Capture the cell that displays the provided text and extract its [X, Y] central coordinate. 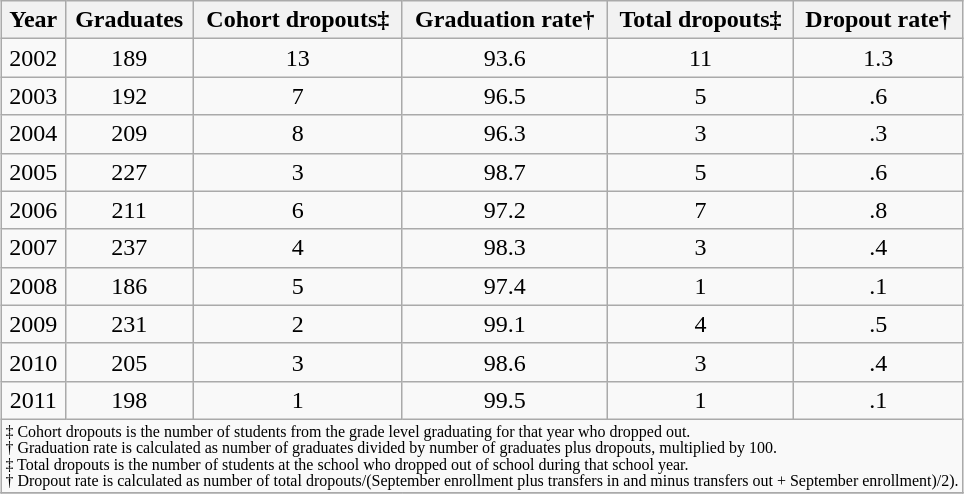
211 [129, 210]
98.6 [504, 362]
209 [129, 134]
96.5 [504, 96]
Cohort dropouts‡ [298, 20]
2008 [33, 286]
192 [129, 96]
93.6 [504, 58]
2009 [33, 324]
8 [298, 134]
Dropout rate† [878, 20]
198 [129, 400]
Year [33, 20]
231 [129, 324]
.5 [878, 324]
2002 [33, 58]
2006 [33, 210]
186 [129, 286]
13 [298, 58]
Total dropouts‡ [700, 20]
1.3 [878, 58]
6 [298, 210]
2 [298, 324]
2007 [33, 248]
2004 [33, 134]
Graduation rate† [504, 20]
11 [700, 58]
.8 [878, 210]
96.3 [504, 134]
237 [129, 248]
.3 [878, 134]
2011 [33, 400]
227 [129, 172]
98.3 [504, 248]
2003 [33, 96]
2010 [33, 362]
98.7 [504, 172]
2005 [33, 172]
189 [129, 58]
Graduates [129, 20]
97.4 [504, 286]
99.1 [504, 324]
99.5 [504, 400]
205 [129, 362]
97.2 [504, 210]
